Locate the cell with the specified text and output its [x, y] center coordinate. 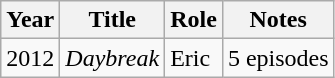
Notes [278, 20]
Eric [194, 58]
2012 [30, 58]
Year [30, 20]
Daybreak [112, 58]
5 episodes [278, 58]
Role [194, 20]
Title [112, 20]
